Return the (x, y) coordinate for the center point of the cell that contains the specified text.  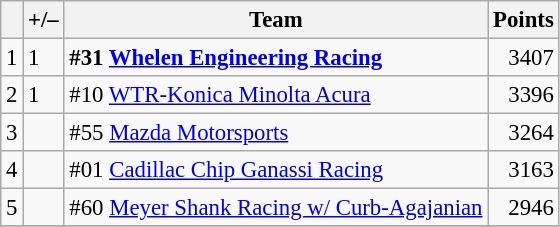
3163 (524, 170)
3407 (524, 58)
2946 (524, 208)
Points (524, 20)
4 (12, 170)
#31 Whelen Engineering Racing (276, 58)
3 (12, 133)
#10 WTR-Konica Minolta Acura (276, 95)
5 (12, 208)
#60 Meyer Shank Racing w/ Curb-Agajanian (276, 208)
3396 (524, 95)
#01 Cadillac Chip Ganassi Racing (276, 170)
3264 (524, 133)
Team (276, 20)
#55 Mazda Motorsports (276, 133)
2 (12, 95)
+/– (44, 20)
